Locate the cell with the specified text and output its [x, y] center coordinate. 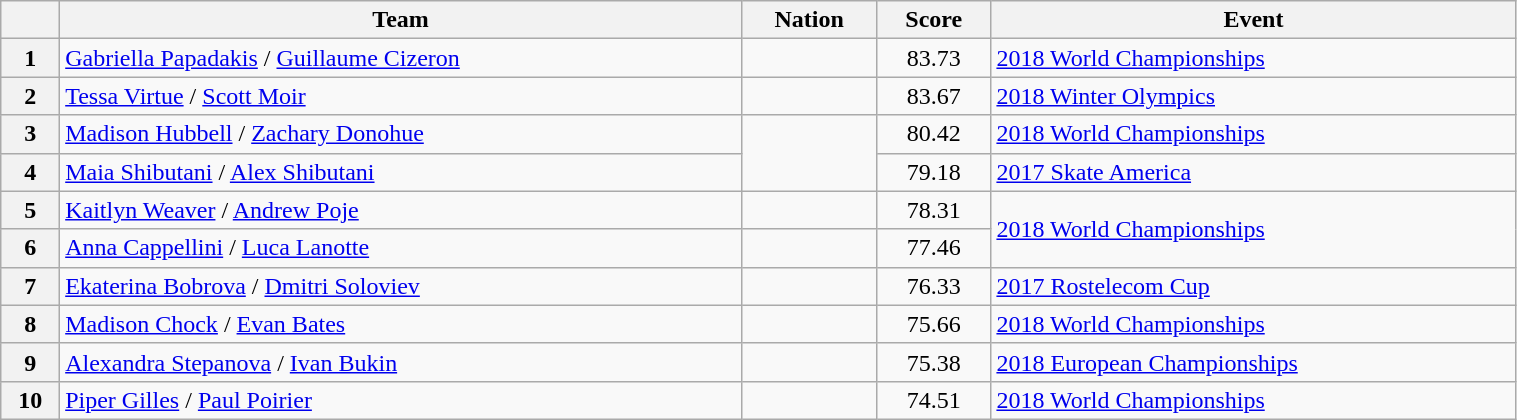
80.42 [934, 134]
Madison Hubbell / Zachary Donohue [401, 134]
8 [30, 324]
77.46 [934, 248]
Score [934, 20]
Team [401, 20]
Anna Cappellini / Luca Lanotte [401, 248]
75.66 [934, 324]
Maia Shibutani / Alex Shibutani [401, 172]
79.18 [934, 172]
83.73 [934, 58]
3 [30, 134]
Kaitlyn Weaver / Andrew Poje [401, 210]
7 [30, 286]
2018 Winter Olympics [1254, 96]
Ekaterina Bobrova / Dmitri Soloviev [401, 286]
75.38 [934, 362]
74.51 [934, 400]
2018 European Championships [1254, 362]
6 [30, 248]
Event [1254, 20]
2 [30, 96]
5 [30, 210]
Madison Chock / Evan Bates [401, 324]
2017 Rostelecom Cup [1254, 286]
2017 Skate America [1254, 172]
Tessa Virtue / Scott Moir [401, 96]
10 [30, 400]
1 [30, 58]
Gabriella Papadakis / Guillaume Cizeron [401, 58]
76.33 [934, 286]
Nation [810, 20]
9 [30, 362]
4 [30, 172]
Piper Gilles / Paul Poirier [401, 400]
78.31 [934, 210]
83.67 [934, 96]
Alexandra Stepanova / Ivan Bukin [401, 362]
